Identify which cell holds the provided text, then report its [x, y] central coordinate. 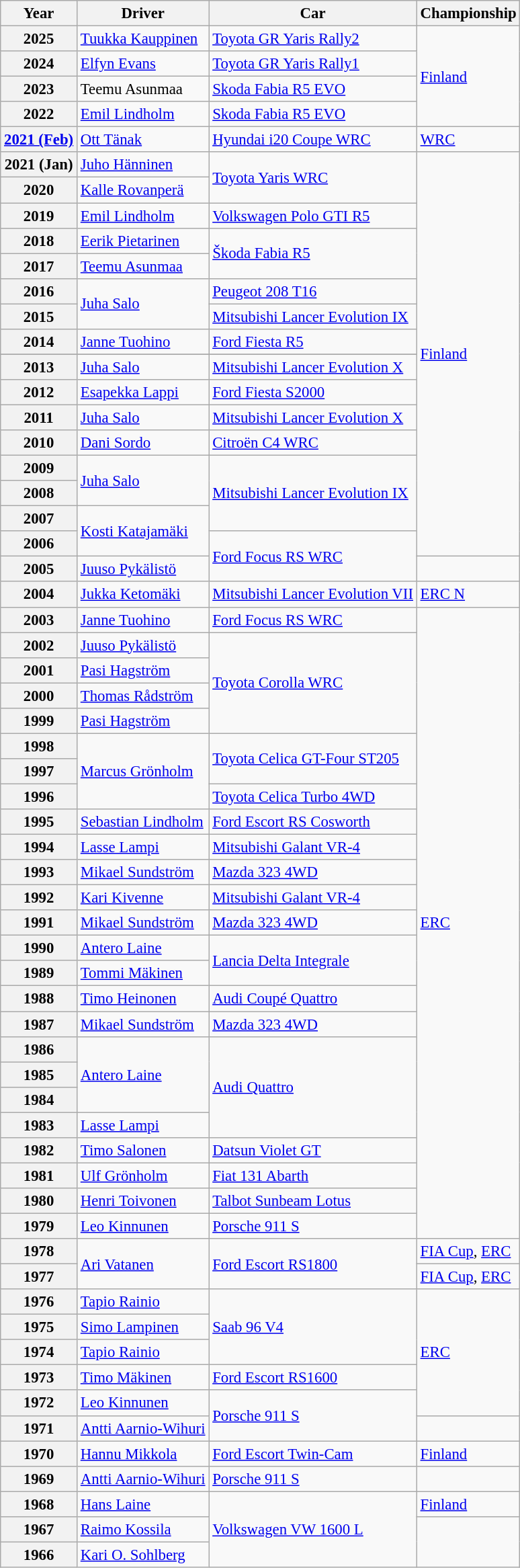
Marcus Grönholm [142, 772]
Mitsubishi Lancer Evolution VII [313, 595]
Ford Escort RS Cosworth [313, 822]
2016 [39, 291]
Eerik Pietarinen [142, 241]
Timo Heinonen [142, 999]
Toyota Celica Turbo 4WD [313, 796]
Volkswagen VW 1600 L [313, 1530]
Juho Hänninen [142, 165]
2023 [39, 89]
Sebastian Lindholm [142, 822]
1984 [39, 1100]
1979 [39, 1226]
1998 [39, 746]
1981 [39, 1175]
Kari O. Sohlberg [142, 1555]
Timo Mäkinen [142, 1378]
2015 [39, 317]
ERC N [468, 595]
1990 [39, 948]
Toyota GR Yaris Rally2 [313, 39]
2002 [39, 645]
2008 [39, 493]
2004 [39, 595]
Toyota Yaris WRC [313, 177]
Ari Vatanen [142, 1264]
Simo Lampinen [142, 1327]
2012 [39, 393]
1978 [39, 1251]
1973 [39, 1378]
Saab 96 V4 [313, 1327]
2009 [39, 468]
1993 [39, 872]
2021 (Jan) [39, 165]
Datsun Violet GT [313, 1151]
1983 [39, 1125]
1999 [39, 721]
1992 [39, 898]
2000 [39, 696]
Elfyn Evans [142, 64]
2011 [39, 417]
1971 [39, 1428]
1994 [39, 848]
2022 [39, 114]
Championship [468, 13]
Jukka Ketomäki [142, 595]
Car [313, 13]
Fiat 131 Abarth [313, 1175]
1966 [39, 1555]
Peugeot 208 T16 [313, 291]
1995 [39, 822]
Toyota GR Yaris Rally1 [313, 64]
Audi Quattro [313, 1087]
Timo Salonen [142, 1151]
2010 [39, 443]
1970 [39, 1454]
Ford Fiesta S2000 [313, 393]
Hans Laine [142, 1504]
Raimo Kossila [142, 1530]
1967 [39, 1530]
2025 [39, 39]
Ford Escort Twin-Cam [313, 1454]
2020 [39, 190]
Kari Kivenne [142, 898]
WRC [468, 140]
Audi Coupé Quattro [313, 999]
2006 [39, 544]
Ulf Grönholm [142, 1175]
Hyundai i20 Coupe WRC [313, 140]
1969 [39, 1479]
Driver [142, 13]
2013 [39, 367]
Ford Fiesta R5 [313, 342]
Ford Escort RS1800 [313, 1264]
Toyota Corolla WRC [313, 683]
Ott Tänak [142, 140]
Kalle Rovanperä [142, 190]
2018 [39, 241]
2007 [39, 519]
1996 [39, 796]
Kosti Katajamäki [142, 531]
Tommi Mäkinen [142, 974]
Lancia Delta Integrale [313, 961]
2024 [39, 64]
1980 [39, 1201]
Volkswagen Polo GTI R5 [313, 216]
Hannu Mikkola [142, 1454]
Ford Escort RS1600 [313, 1378]
1977 [39, 1277]
1987 [39, 1024]
2021 (Feb) [39, 140]
Dani Sordo [142, 443]
Talbot Sunbeam Lotus [313, 1201]
Esapekka Lappi [142, 393]
1988 [39, 999]
1974 [39, 1352]
2001 [39, 670]
Tuukka Kauppinen [142, 39]
2017 [39, 266]
Toyota Celica GT-Four ST205 [313, 758]
1986 [39, 1049]
Henri Toivonen [142, 1201]
1991 [39, 923]
2014 [39, 342]
1997 [39, 772]
2005 [39, 569]
1985 [39, 1075]
1975 [39, 1327]
1976 [39, 1302]
1989 [39, 974]
2019 [39, 216]
1968 [39, 1504]
2003 [39, 620]
Year [39, 13]
Citroën C4 WRC [313, 443]
Škoda Fabia R5 [313, 253]
Thomas Rådström [142, 696]
1982 [39, 1151]
1972 [39, 1403]
